For the text-containing cell, return its midpoint in (X, Y) coordinate format. 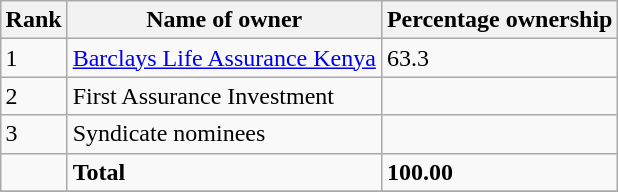
Syndicate nominees (224, 134)
100.00 (500, 172)
Percentage ownership (500, 20)
3 (34, 134)
Barclays Life Assurance Kenya (224, 58)
Name of owner (224, 20)
1 (34, 58)
2 (34, 96)
Total (224, 172)
63.3 (500, 58)
First Assurance Investment (224, 96)
Rank (34, 20)
